Extract the (x, y) coordinate from the center of the cell holding the provided text.  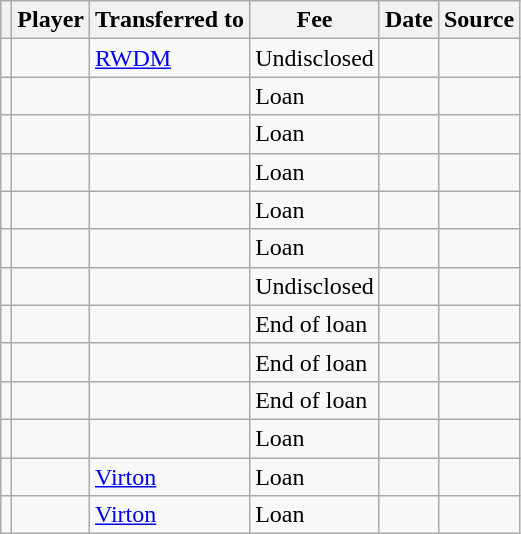
Fee (315, 20)
Source (478, 20)
RWDM (170, 58)
Transferred to (170, 20)
Date (408, 20)
Player (51, 20)
